Output the (x, y) coordinate of the center of the cell containing the given text.  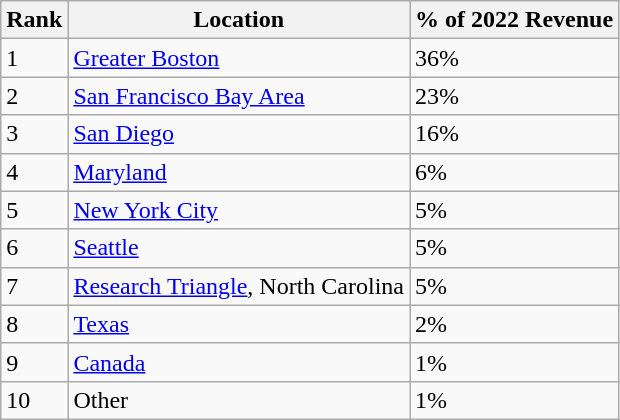
3 (34, 134)
Seattle (239, 248)
% of 2022 Revenue (514, 20)
Greater Boston (239, 58)
6% (514, 172)
10 (34, 400)
36% (514, 58)
4 (34, 172)
23% (514, 96)
Rank (34, 20)
Research Triangle, North Carolina (239, 286)
Maryland (239, 172)
San Diego (239, 134)
Texas (239, 324)
6 (34, 248)
8 (34, 324)
1 (34, 58)
9 (34, 362)
Canada (239, 362)
New York City (239, 210)
5 (34, 210)
2 (34, 96)
16% (514, 134)
Other (239, 400)
Location (239, 20)
San Francisco Bay Area (239, 96)
7 (34, 286)
2% (514, 324)
